Determine the [X, Y] coordinate at the center of the cell enclosing the given text.  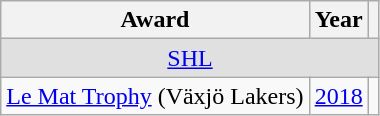
SHL [190, 58]
Year [338, 20]
Award [155, 20]
Le Mat Trophy (Växjö Lakers) [155, 96]
2018 [338, 96]
